For the text-containing cell, return its midpoint in [x, y] coordinate format. 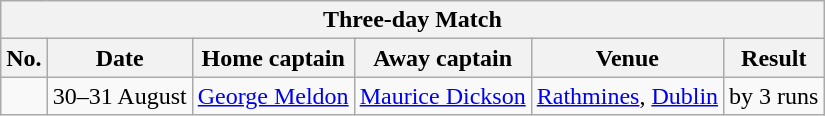
Maurice Dickson [442, 96]
Three-day Match [412, 20]
Date [120, 58]
George Meldon [273, 96]
Venue [627, 58]
by 3 runs [774, 96]
Away captain [442, 58]
No. [24, 58]
Home captain [273, 58]
30–31 August [120, 96]
Result [774, 58]
Rathmines, Dublin [627, 96]
